Detect which cell encompasses the target text, then output its (X, Y) center coordinate. 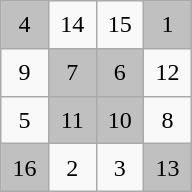
13 (168, 168)
16 (25, 168)
5 (25, 120)
9 (25, 72)
15 (120, 25)
14 (72, 25)
11 (72, 120)
1 (168, 25)
6 (120, 72)
12 (168, 72)
7 (72, 72)
8 (168, 120)
4 (25, 25)
2 (72, 168)
10 (120, 120)
3 (120, 168)
